Capture the cell that displays the provided text and extract its [X, Y] central coordinate. 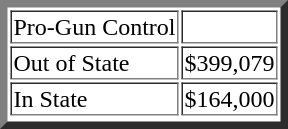
$399,079 [230, 62]
Out of State [94, 62]
Pro-Gun Control [94, 26]
In State [94, 98]
$164,000 [230, 98]
